Determine the (X, Y) coordinate at the center of the cell enclosing the given text.  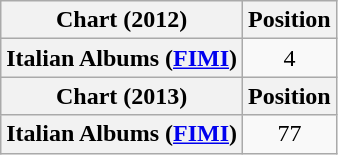
77 (290, 134)
4 (290, 58)
Chart (2013) (122, 96)
Chart (2012) (122, 20)
